Search for the cell housing the specified text and yield its (X, Y) center coordinate. 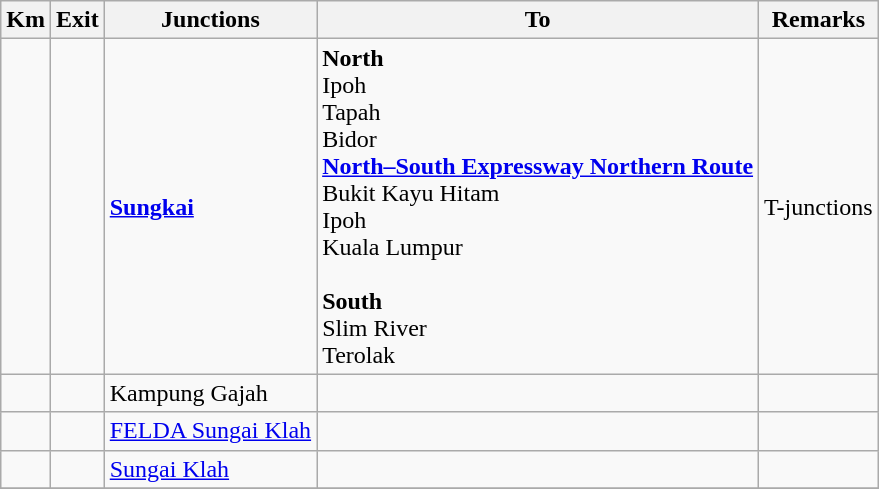
North Ipoh Tapah Bidor North–South Expressway Northern RouteBukit Kayu HitamIpohKuala LumpurSouth Slim River Terolak (538, 206)
Sungai Klah (210, 469)
Remarks (819, 20)
Sungkai (210, 206)
Junctions (210, 20)
Exit (77, 20)
T-junctions (819, 206)
Km (26, 20)
To (538, 20)
Kampung Gajah (210, 393)
FELDA Sungai Klah (210, 431)
